Output the (X, Y) coordinate of the center of the cell containing the given text.  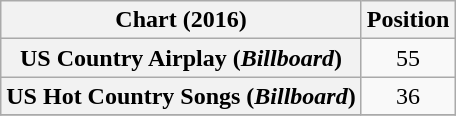
US Country Airplay (Billboard) (181, 58)
55 (408, 58)
Position (408, 20)
Chart (2016) (181, 20)
36 (408, 96)
US Hot Country Songs (Billboard) (181, 96)
